Search for the cell housing the specified text and yield its (x, y) center coordinate. 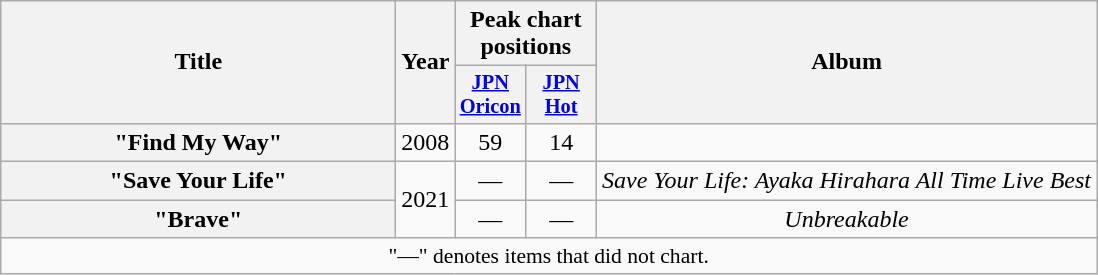
59 (490, 142)
14 (562, 142)
Title (198, 62)
JPNHot (562, 95)
Save Your Life: Ayaka Hirahara All Time Live Best (847, 181)
Peak chart positions (526, 34)
"Save Your Life" (198, 181)
"Brave" (198, 219)
"Find My Way" (198, 142)
Year (426, 62)
Album (847, 62)
JPNOricon (490, 95)
2008 (426, 142)
2021 (426, 200)
Unbreakable (847, 219)
"—" denotes items that did not chart. (549, 256)
